From the cell containing the given text, extract its center point as (x, y) coordinate. 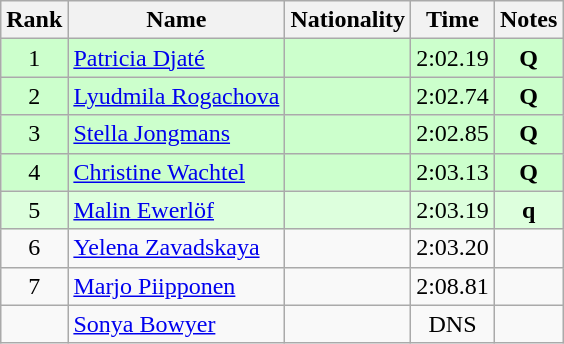
Marjo Piipponen (176, 286)
Sonya Bowyer (176, 324)
2 (34, 96)
Yelena Zavadskaya (176, 248)
2:08.81 (453, 286)
Rank (34, 20)
Christine Wachtel (176, 172)
1 (34, 58)
7 (34, 286)
Name (176, 20)
2:02.74 (453, 96)
DNS (453, 324)
5 (34, 210)
Stella Jongmans (176, 134)
2:03.19 (453, 210)
4 (34, 172)
2:03.13 (453, 172)
2:02.19 (453, 58)
Malin Ewerlöf (176, 210)
Nationality (348, 20)
Lyudmila Rogachova (176, 96)
6 (34, 248)
Notes (528, 20)
q (528, 210)
Patricia Djaté (176, 58)
Time (453, 20)
2:03.20 (453, 248)
3 (34, 134)
2:02.85 (453, 134)
